Find where the given text appears and provide that cell's center as [x, y] coordinate. 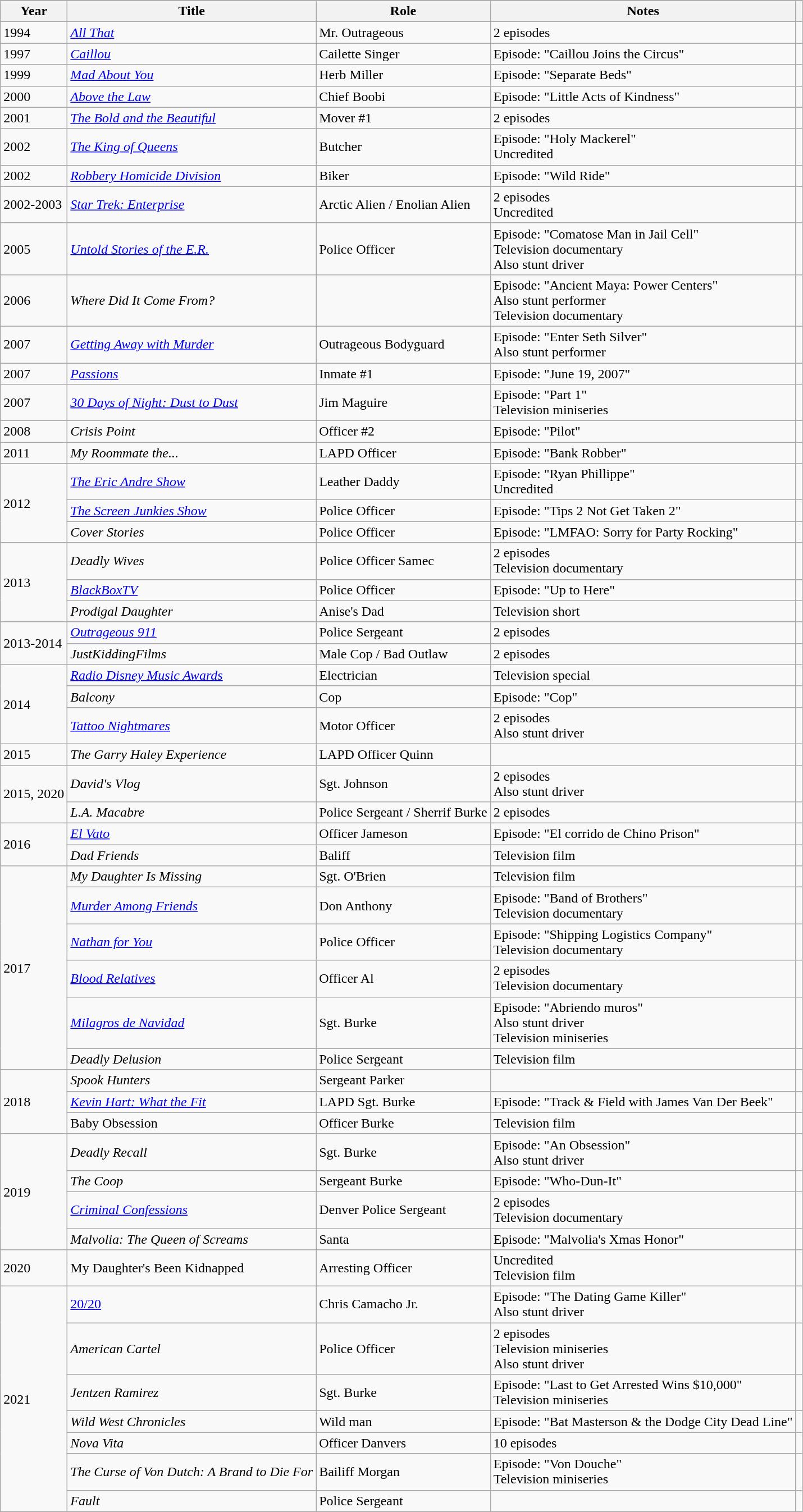
Butcher [403, 147]
Episode: "Last to Get Arrested Wins $10,000"Television miniseries [643, 1393]
10 episodes [643, 1443]
Television short [643, 611]
Caillou [192, 54]
Mad About You [192, 75]
2 episodesUncredited [643, 204]
Mover #1 [403, 118]
Wild man [403, 1422]
My Daughter Is Missing [192, 877]
Episode: "An Obsession"Also stunt driver [643, 1152]
Episode: "El corrido de Chino Prison" [643, 834]
Chief Boobi [403, 97]
Episode: "Band of Brothers"Television documentary [643, 906]
Jentzen Ramirez [192, 1393]
Nathan for You [192, 942]
Wild West Chronicles [192, 1422]
Arresting Officer [403, 1268]
Radio Disney Music Awards [192, 675]
The Coop [192, 1181]
Officer Al [403, 979]
2008 [34, 432]
Prodigal Daughter [192, 611]
Kevin Hart: What the Fit [192, 1102]
Deadly Wives [192, 561]
Robbery Homicide Division [192, 176]
The Bold and the Beautiful [192, 118]
Baby Obsession [192, 1123]
UncreditedTelevision film [643, 1268]
Biker [403, 176]
Officer Danvers [403, 1443]
LAPD Sgt. Burke [403, 1102]
The Garry Haley Experience [192, 754]
Episode: "Pilot" [643, 432]
1994 [34, 33]
Sgt. O'Brien [403, 877]
American Cartel [192, 1349]
20/20 [192, 1304]
Episode: "Cop" [643, 697]
My Daughter's Been Kidnapped [192, 1268]
Year [34, 11]
2020 [34, 1268]
Episode: "Who-Dun-It" [643, 1181]
Episode: "LMFAO: Sorry for Party Rocking" [643, 532]
Episode: "The Dating Game Killer"Also stunt driver [643, 1304]
2011 [34, 453]
My Roommate the... [192, 453]
Episode: "Abriendo muros"Also stunt driverTelevision miniseries [643, 1023]
Baliff [403, 855]
1997 [34, 54]
Episode: "Caillou Joins the Circus" [643, 54]
Deadly Recall [192, 1152]
2014 [34, 704]
2001 [34, 118]
Notes [643, 11]
2019 [34, 1192]
El Vato [192, 834]
Sergeant Parker [403, 1080]
Sergeant Burke [403, 1181]
Criminal Confessions [192, 1210]
Officer Burke [403, 1123]
Passions [192, 373]
BlackBoxTV [192, 590]
Motor Officer [403, 725]
Episode: "Part 1"Television miniseries [643, 403]
Anise's Dad [403, 611]
The Screen Junkies Show [192, 511]
Role [403, 11]
2017 [34, 968]
Murder Among Friends [192, 906]
Santa [403, 1239]
LAPD Officer [403, 453]
Chris Camacho Jr. [403, 1304]
Episode: "Separate Beds" [643, 75]
Episode: "Malvolia's Xmas Honor" [643, 1239]
Officer Jameson [403, 834]
The Curse of Von Dutch: A Brand to Die For [192, 1472]
Bailiff Morgan [403, 1472]
Outrageous 911 [192, 633]
Electrician [403, 675]
Malvolia: The Queen of Screams [192, 1239]
2021 [34, 1399]
Jim Maguire [403, 403]
Herb Miller [403, 75]
Outrageous Bodyguard [403, 345]
Episode: "June 19, 2007" [643, 373]
Deadly Delusion [192, 1059]
Episode: "Holy Mackerel"Uncredited [643, 147]
Getting Away with Murder [192, 345]
Cop [403, 697]
Balcony [192, 697]
Episode: "Bat Masterson & the Dodge City Dead Line" [643, 1422]
Inmate #1 [403, 373]
30 Days of Night: Dust to Dust [192, 403]
2 episodesTelevision miniseriesAlso stunt driver [643, 1349]
Nova Vita [192, 1443]
Sgt. Johnson [403, 784]
2000 [34, 97]
2016 [34, 845]
Episode: "Track & Field with James Van Der Beek" [643, 1102]
Don Anthony [403, 906]
Episode: "Shipping Logistics Company"Television documentary [643, 942]
Denver Police Sergeant [403, 1210]
Episode: "Ancient Maya: Power Centers"Also stunt performerTelevision documentary [643, 300]
Dad Friends [192, 855]
1999 [34, 75]
Cailette Singer [403, 54]
Star Trek: Enterprise [192, 204]
Male Cop / Bad Outlaw [403, 654]
Police Officer Samec [403, 561]
Episode: "Bank Robber" [643, 453]
Arctic Alien / Enolian Alien [403, 204]
Officer #2 [403, 432]
2005 [34, 249]
Episode: "Wild Ride" [643, 176]
Cover Stories [192, 532]
Police Sergeant / Sherrif Burke [403, 813]
2013-2014 [34, 643]
Title [192, 11]
Episode: "Von Douche"Television miniseries [643, 1472]
Episode: "Enter Seth Silver"Also stunt performer [643, 345]
Above the Law [192, 97]
Leather Daddy [403, 482]
Episode: "Little Acts of Kindness" [643, 97]
Television special [643, 675]
Episode: "Up to Here" [643, 590]
All That [192, 33]
The Eric Andre Show [192, 482]
2013 [34, 583]
Milagros de Navidad [192, 1023]
L.A. Macabre [192, 813]
2012 [34, 503]
David's Vlog [192, 784]
Mr. Outrageous [403, 33]
Episode: "Ryan Phillippe"Uncredited [643, 482]
2002-2003 [34, 204]
Episode: "Tips 2 Not Get Taken 2" [643, 511]
Spook Hunters [192, 1080]
Crisis Point [192, 432]
2006 [34, 300]
Untold Stories of the E.R. [192, 249]
2015, 2020 [34, 795]
Where Did It Come From? [192, 300]
Fault [192, 1501]
Episode: "Comatose Man in Jail Cell"Television documentaryAlso stunt driver [643, 249]
The King of Queens [192, 147]
2015 [34, 754]
2018 [34, 1102]
Blood Relatives [192, 979]
JustKiddingFilms [192, 654]
LAPD Officer Quinn [403, 754]
Tattoo Nightmares [192, 725]
